Extract the [X, Y] coordinate from the center of the cell holding the provided text.  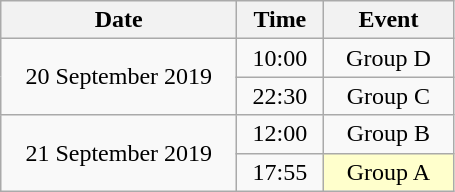
21 September 2019 [119, 153]
20 September 2019 [119, 77]
22:30 [280, 96]
17:55 [280, 172]
Time [280, 20]
Group B [388, 134]
12:00 [280, 134]
Group A [388, 172]
Group C [388, 96]
Group D [388, 58]
Event [388, 20]
Date [119, 20]
10:00 [280, 58]
